Find where the given text appears and provide that cell's center as [X, Y] coordinate. 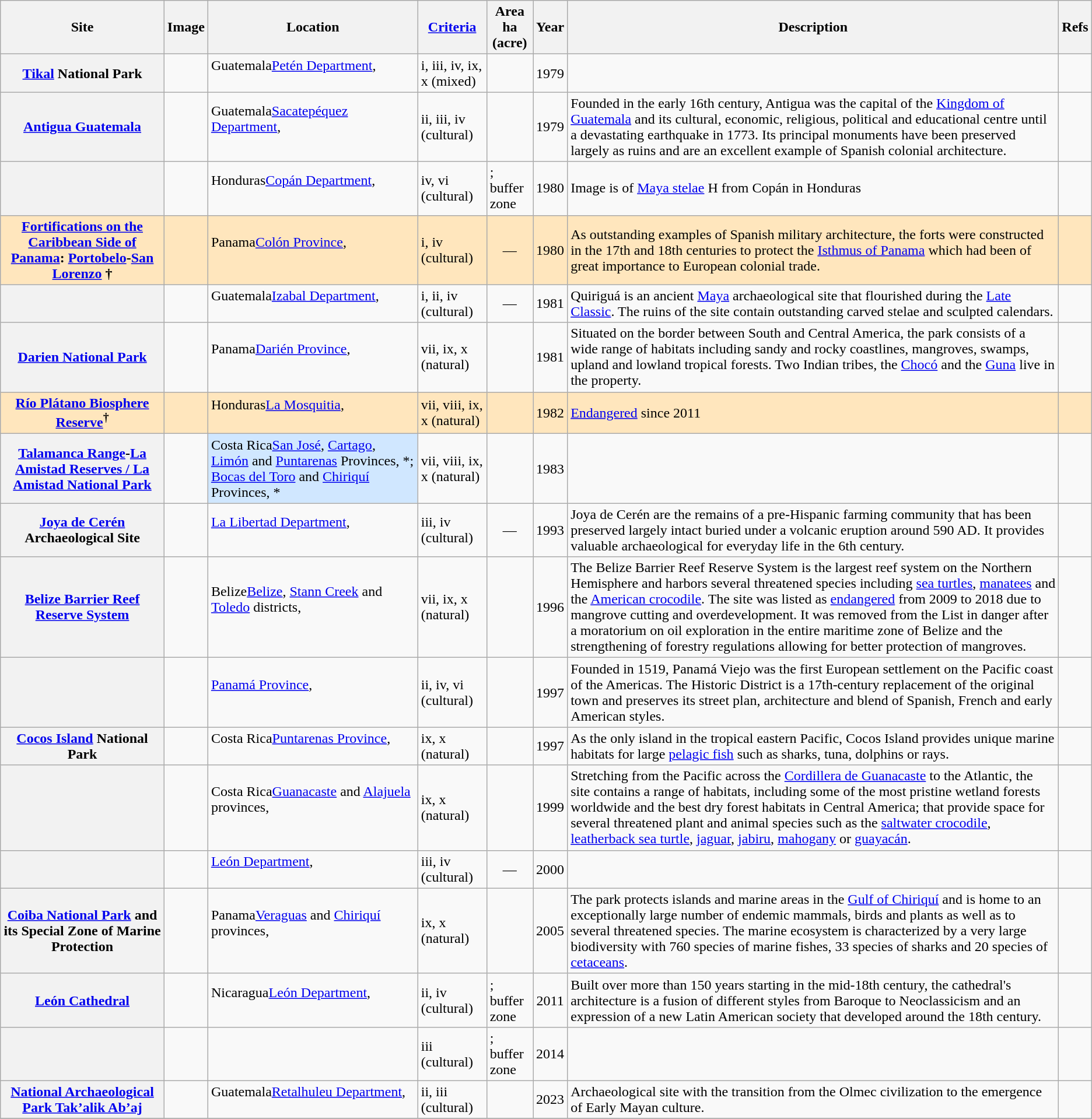
Coiba National Park and its Special Zone of Marine Protection [83, 931]
BelizeBelize, Stann Creek and Toledo districts, [313, 608]
Cocos Island National Park [83, 746]
HondurasLa Mosquitia, [313, 413]
HondurasCopán Department, [313, 188]
ii, iii (cultural) [452, 1100]
Joya de Cerén Archaeological Site [83, 530]
Image [185, 27]
i, iii, iv, ix, x (mixed) [452, 73]
GuatemalaSacatepéquez Department, [313, 127]
2023 [551, 1100]
Costa RicaGuanacaste and Alajuela provinces, [313, 808]
Description [813, 27]
Criteria [452, 27]
2011 [551, 1000]
GuatemalaPetén Department, [313, 73]
ii, iii, iv (cultural) [452, 127]
iii (cultural) [452, 1054]
ii, iv (cultural) [452, 1000]
Panamá Province, [313, 693]
ii, iv, vi (cultural) [452, 693]
GuatemalaRetalhuleu Department, [313, 1100]
León Department, [313, 869]
Tikal National Park [83, 73]
La Libertad Department, [313, 530]
Site [83, 27]
1983 [551, 469]
i, ii, iv (cultural) [452, 303]
Fortifications on the Caribbean Side of Panama: Portobelo-San Lorenzo † [83, 250]
2005 [551, 931]
Year [551, 27]
1996 [551, 608]
i, iv (cultural) [452, 250]
Darien National Park [83, 357]
NicaraguaLeón Department, [313, 1000]
Refs [1075, 27]
1993 [551, 530]
Archaeological site with the transition from the Olmec civilization to the emergence of Early Mayan culture. [813, 1100]
PanamaDarién Province, [313, 357]
PanamaVeraguas and Chiriquí provinces, [313, 931]
Areaha (acre) [510, 27]
GuatemalaIzabal Department, [313, 303]
Image is of Maya stelae H from Copán in Honduras [813, 188]
1999 [551, 808]
Belize Barrier Reef Reserve System [83, 608]
Costa RicaSan José, Cartago, Limón and Puntarenas Provinces, *; Bocas del Toro and Chiriquí Provinces, * [313, 469]
León Cathedral [83, 1000]
PanamaColón Province, [313, 250]
Talamanca Range-La Amistad Reserves / La Amistad National Park [83, 469]
Río Plátano Biosphere Reserve† [83, 413]
National Archaeological Park Tak’alik Ab’aj [83, 1100]
2014 [551, 1054]
Antigua Guatemala [83, 127]
Endangered since 2011 [813, 413]
iv, vi (cultural) [452, 188]
1982 [551, 413]
2000 [551, 869]
Costa RicaPuntarenas Province, [313, 746]
Location [313, 27]
